Find where the given text appears and provide that cell's center as (x, y) coordinate. 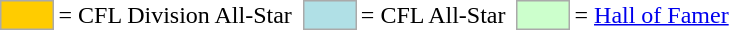
= CFL Division All-Star (175, 15)
= CFL All-Star (433, 15)
